From the cell containing the given text, extract its center point as (X, Y) coordinate. 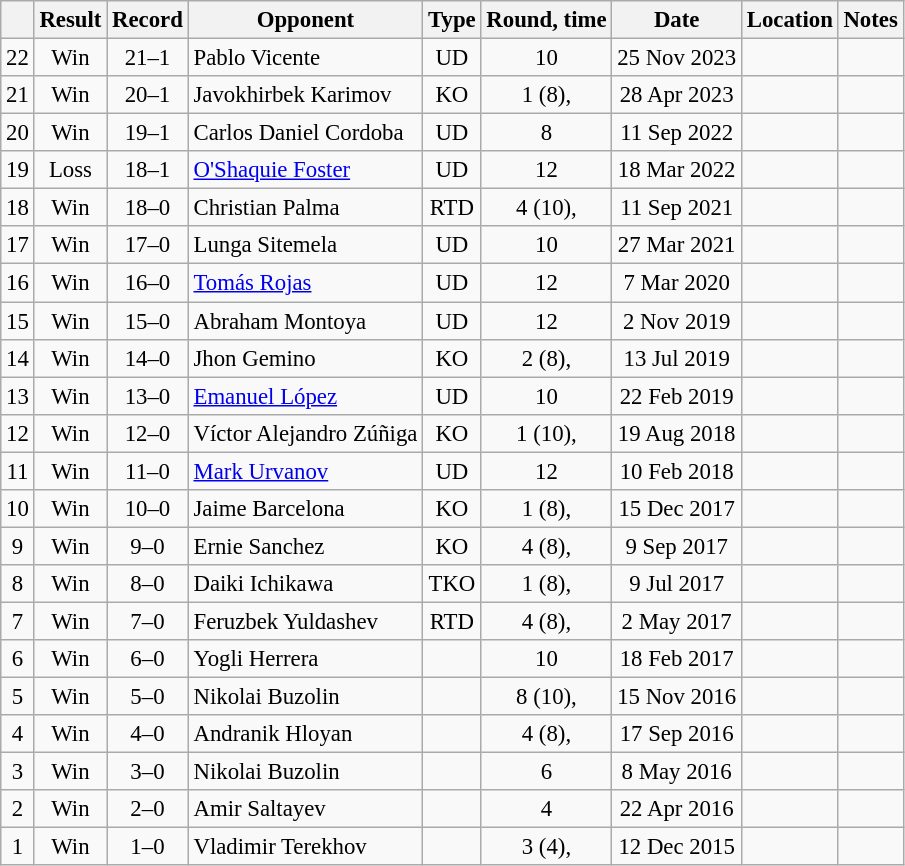
13 (18, 396)
27 Mar 2021 (677, 245)
2–0 (148, 809)
Andranik Hloyan (306, 734)
16–0 (148, 283)
17 (18, 245)
Opponent (306, 20)
25 Nov 2023 (677, 58)
4 (10), (546, 208)
Feruzbek Yuldashev (306, 621)
14 (18, 358)
Víctor Alejandro Zúñiga (306, 433)
22 (18, 58)
18–0 (148, 208)
18 (18, 208)
Pablo Vicente (306, 58)
13–0 (148, 396)
21–1 (148, 58)
18–1 (148, 170)
15 Nov 2016 (677, 697)
Round, time (546, 20)
Jaime Barcelona (306, 509)
21 (18, 95)
11 (18, 471)
O'Shaquie Foster (306, 170)
Location (790, 20)
Date (677, 20)
15 Dec 2017 (677, 509)
Abraham Montoya (306, 321)
7 (18, 621)
2 May 2017 (677, 621)
Amir Saltayev (306, 809)
7–0 (148, 621)
12–0 (148, 433)
15 (18, 321)
19–1 (148, 133)
15–0 (148, 321)
12 Dec 2015 (677, 847)
Jhon Gemino (306, 358)
9–0 (148, 546)
1–0 (148, 847)
3 (4), (546, 847)
19 Aug 2018 (677, 433)
20–1 (148, 95)
6–0 (148, 659)
9 Jul 2017 (677, 584)
Mark Urvanov (306, 471)
28 Apr 2023 (677, 95)
Result (70, 20)
9 (18, 546)
17–0 (148, 245)
5–0 (148, 697)
22 Apr 2016 (677, 809)
Emanuel López (306, 396)
Daiki Ichikawa (306, 584)
Ernie Sanchez (306, 546)
22 Feb 2019 (677, 396)
1 (18, 847)
11–0 (148, 471)
Vladimir Terekhov (306, 847)
Carlos Daniel Cordoba (306, 133)
3 (18, 772)
2 (8), (546, 358)
14–0 (148, 358)
8 May 2016 (677, 772)
8 (10), (546, 697)
Christian Palma (306, 208)
11 Sep 2021 (677, 208)
10 Feb 2018 (677, 471)
19 (18, 170)
9 Sep 2017 (677, 546)
1 (10), (546, 433)
Tomás Rojas (306, 283)
17 Sep 2016 (677, 734)
13 Jul 2019 (677, 358)
5 (18, 697)
16 (18, 283)
8–0 (148, 584)
Javokhirbek Karimov (306, 95)
3–0 (148, 772)
2 Nov 2019 (677, 321)
TKO (452, 584)
Type (452, 20)
10–0 (148, 509)
20 (18, 133)
Loss (70, 170)
18 Mar 2022 (677, 170)
2 (18, 809)
Notes (870, 20)
Yogli Herrera (306, 659)
7 Mar 2020 (677, 283)
4–0 (148, 734)
11 Sep 2022 (677, 133)
Lunga Sitemela (306, 245)
Record (148, 20)
18 Feb 2017 (677, 659)
